Locate the cell with the specified text and output its (x, y) center coordinate. 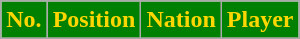
Player (260, 20)
Nation (181, 20)
Position (94, 20)
No. (24, 20)
